From the cell containing the given text, extract its center point as [X, Y] coordinate. 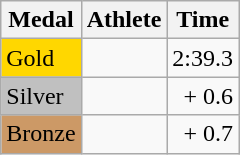
+ 0.6 [203, 96]
+ 0.7 [203, 134]
Medal [41, 20]
2:39.3 [203, 58]
Bronze [41, 134]
Time [203, 20]
Athlete [124, 20]
Gold [41, 58]
Silver [41, 96]
